Return (X, Y) of the center of cell containing provided text 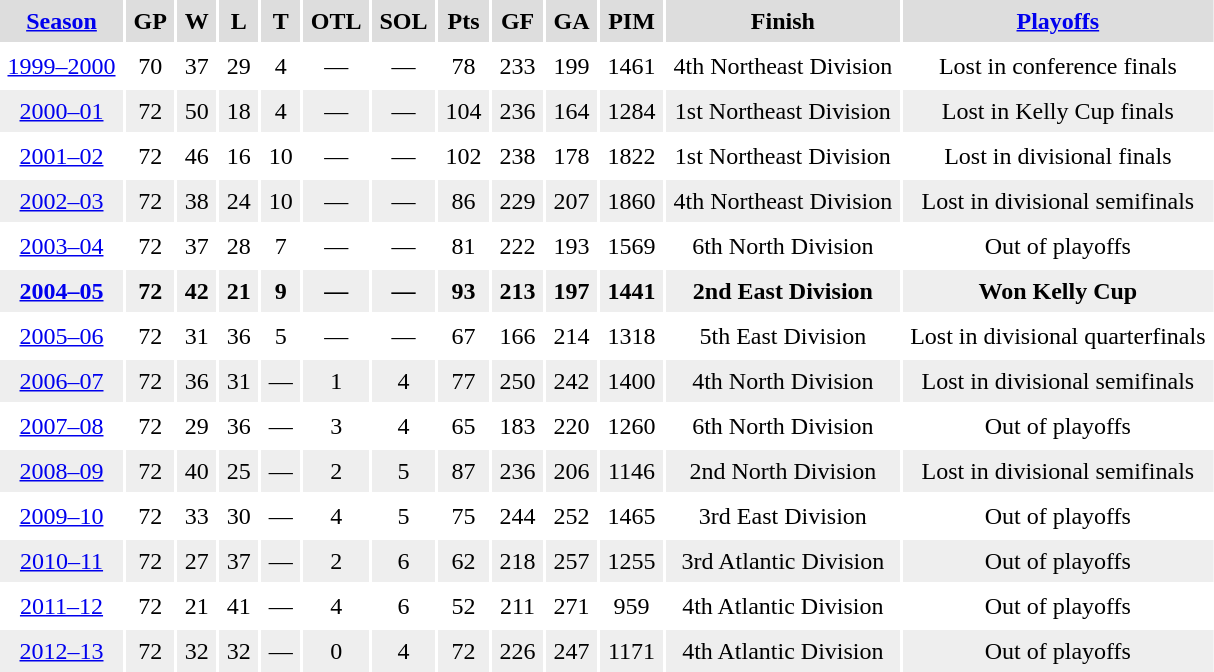
75 (464, 516)
2001–02 (62, 156)
178 (572, 156)
1461 (632, 66)
104 (464, 111)
2002–03 (62, 201)
W (196, 21)
4th North Division (783, 381)
L (238, 21)
41 (238, 606)
211 (518, 606)
2011–12 (62, 606)
GA (572, 21)
1 (336, 381)
2008–09 (62, 471)
2003–04 (62, 246)
213 (518, 291)
1569 (632, 246)
218 (518, 561)
166 (518, 336)
197 (572, 291)
GF (518, 21)
33 (196, 516)
229 (518, 201)
2000–01 (62, 111)
233 (518, 66)
38 (196, 201)
3rd Atlantic Division (783, 561)
250 (518, 381)
2010–11 (62, 561)
206 (572, 471)
183 (518, 426)
77 (464, 381)
67 (464, 336)
1999–2000 (62, 66)
271 (572, 606)
46 (196, 156)
1822 (632, 156)
1441 (632, 291)
257 (572, 561)
9 (280, 291)
87 (464, 471)
Lost in conference finals (1058, 66)
24 (238, 201)
252 (572, 516)
1400 (632, 381)
16 (238, 156)
193 (572, 246)
959 (632, 606)
Season (62, 21)
2004–05 (62, 291)
52 (464, 606)
207 (572, 201)
1260 (632, 426)
164 (572, 111)
81 (464, 246)
2nd North Division (783, 471)
1860 (632, 201)
1171 (632, 651)
220 (572, 426)
199 (572, 66)
70 (150, 66)
1284 (632, 111)
18 (238, 111)
PIM (632, 21)
40 (196, 471)
2nd East Division (783, 291)
Finish (783, 21)
247 (572, 651)
226 (518, 651)
214 (572, 336)
102 (464, 156)
OTL (336, 21)
T (280, 21)
78 (464, 66)
62 (464, 561)
Lost in divisional quarterfinals (1058, 336)
1318 (632, 336)
3rd East Division (783, 516)
Lost in Kelly Cup finals (1058, 111)
93 (464, 291)
3 (336, 426)
2006–07 (62, 381)
1255 (632, 561)
2007–08 (62, 426)
42 (196, 291)
1146 (632, 471)
2012–13 (62, 651)
65 (464, 426)
28 (238, 246)
Playoffs (1058, 21)
1465 (632, 516)
86 (464, 201)
2005–06 (62, 336)
244 (518, 516)
25 (238, 471)
Won Kelly Cup (1058, 291)
SOL (404, 21)
0 (336, 651)
30 (238, 516)
7 (280, 246)
50 (196, 111)
Pts (464, 21)
242 (572, 381)
238 (518, 156)
27 (196, 561)
222 (518, 246)
2009–10 (62, 516)
GP (150, 21)
Lost in divisional finals (1058, 156)
5th East Division (783, 336)
